Locate the cell with the specified text and output its (x, y) center coordinate. 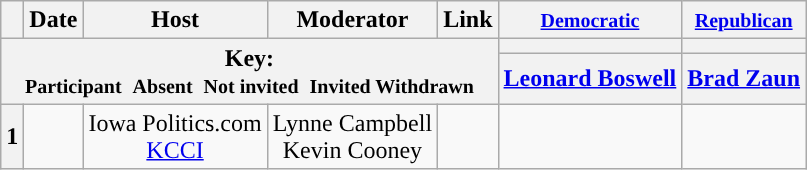
1 (12, 136)
Date (54, 20)
Leonard Boswell (590, 78)
Democratic (590, 20)
Lynne CampbellKevin Cooney (352, 136)
Brad Zaun (744, 78)
Key: Participant Absent Not invited Invited Withdrawn (250, 72)
Iowa Politics.comKCCI (175, 136)
Republican (744, 20)
Moderator (352, 20)
Link (468, 20)
Host (175, 20)
